Return the (X, Y) coordinate for the center point of the cell that contains the specified text.  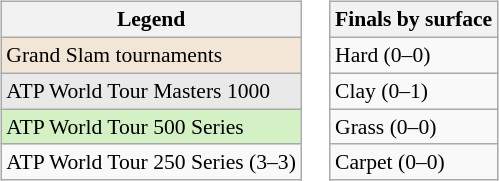
Clay (0–1) (414, 91)
Legend (151, 20)
Grand Slam tournaments (151, 55)
ATP World Tour 500 Series (151, 127)
ATP World Tour Masters 1000 (151, 91)
Finals by surface (414, 20)
Grass (0–0) (414, 127)
Hard (0–0) (414, 55)
ATP World Tour 250 Series (3–3) (151, 162)
Carpet (0–0) (414, 162)
